Search for the cell housing the specified text and yield its (x, y) center coordinate. 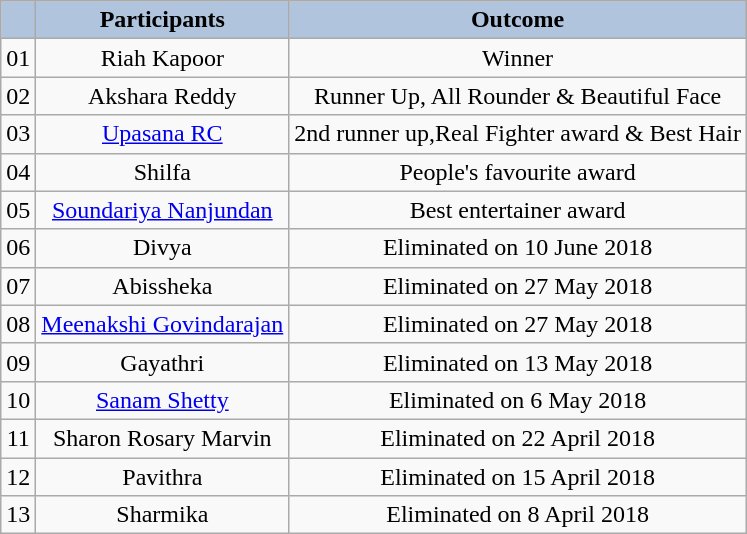
Eliminated on 22 April 2018 (518, 438)
08 (18, 324)
09 (18, 362)
13 (18, 515)
11 (18, 438)
05 (18, 210)
01 (18, 58)
Soundariya Nanjundan (162, 210)
Abissheka (162, 286)
Runner Up, All Rounder & Beautiful Face (518, 96)
Sharon Rosary Marvin (162, 438)
Meenakshi Govindarajan (162, 324)
10 (18, 400)
Shilfa (162, 172)
Gayathri (162, 362)
Eliminated on 15 April 2018 (518, 477)
06 (18, 248)
Participants (162, 20)
Sanam Shetty (162, 400)
2nd runner up,Real Fighter award & Best Hair (518, 134)
Outcome (518, 20)
People's favourite award (518, 172)
Eliminated on 6 May 2018 (518, 400)
Eliminated on 10 June 2018 (518, 248)
07 (18, 286)
Best entertainer award (518, 210)
Sharmika (162, 515)
02 (18, 96)
Eliminated on 8 April 2018 (518, 515)
Divya (162, 248)
04 (18, 172)
Akshara Reddy (162, 96)
Upasana RC (162, 134)
Winner (518, 58)
Riah Kapoor (162, 58)
03 (18, 134)
Eliminated on 13 May 2018 (518, 362)
Pavithra (162, 477)
12 (18, 477)
